Detect which cell encompasses the target text, then output its (x, y) center coordinate. 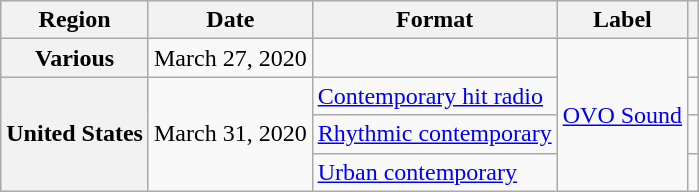
Contemporary hit radio (434, 96)
March 31, 2020 (230, 134)
Rhythmic contemporary (434, 134)
Date (230, 20)
Various (75, 58)
OVO Sound (622, 115)
Label (622, 20)
March 27, 2020 (230, 58)
Region (75, 20)
Format (434, 20)
United States (75, 134)
Urban contemporary (434, 172)
